Output the (X, Y) coordinate of the center of the cell containing the given text.  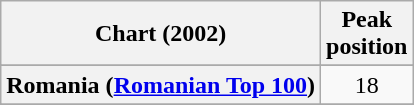
Peakposition (367, 34)
Romania (Romanian Top 100) (161, 85)
Chart (2002) (161, 34)
18 (367, 85)
